Determine the [x, y] coordinate at the center of the cell enclosing the given text.  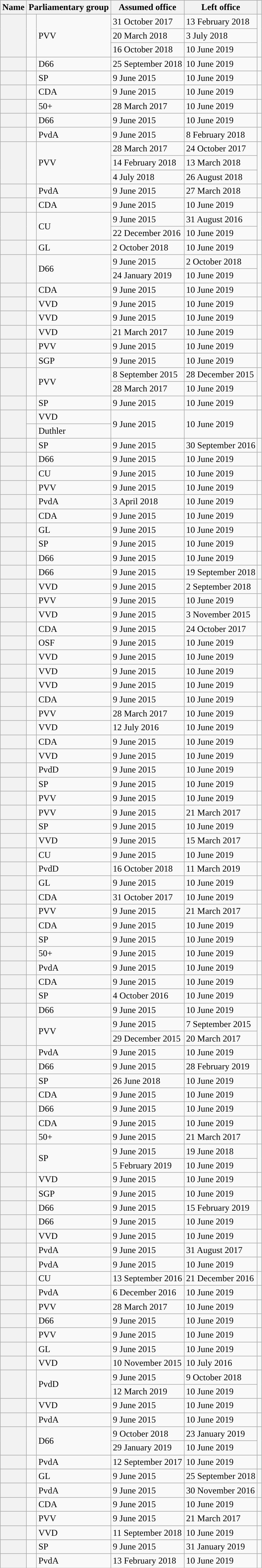
13 September 2016 [147, 1278]
29 December 2015 [147, 1038]
11 September 2018 [147, 1533]
3 April 2018 [147, 502]
12 September 2017 [147, 1462]
23 January 2019 [221, 1434]
10 November 2015 [147, 1363]
21 December 2016 [221, 1278]
30 November 2016 [221, 1490]
30 September 2016 [221, 445]
20 March 2018 [147, 36]
12 March 2019 [147, 1391]
10 July 2016 [221, 1363]
20 March 2017 [221, 1038]
Parliamentary group [69, 7]
26 June 2018 [147, 1081]
8 September 2015 [147, 374]
6 December 2016 [147, 1292]
31 January 2019 [221, 1547]
31 August 2016 [221, 219]
12 July 2016 [147, 728]
4 July 2018 [147, 177]
2 September 2018 [221, 586]
14 February 2018 [147, 163]
15 March 2017 [221, 840]
28 February 2019 [221, 1066]
11 March 2019 [221, 869]
13 March 2018 [221, 163]
5 February 2019 [147, 1165]
24 January 2019 [147, 276]
OSF [73, 643]
Name [13, 7]
8 February 2018 [221, 134]
28 December 2015 [221, 374]
Duthler [73, 431]
22 December 2016 [147, 233]
15 February 2019 [221, 1208]
4 October 2016 [147, 996]
Left office [221, 7]
19 June 2018 [221, 1151]
29 January 2019 [147, 1448]
31 August 2017 [221, 1250]
26 August 2018 [221, 177]
19 September 2018 [221, 572]
27 March 2018 [221, 191]
3 November 2015 [221, 614]
7 September 2015 [221, 1024]
3 July 2018 [221, 36]
Assumed office [147, 7]
